Capture the cell that displays the provided text and extract its [X, Y] central coordinate. 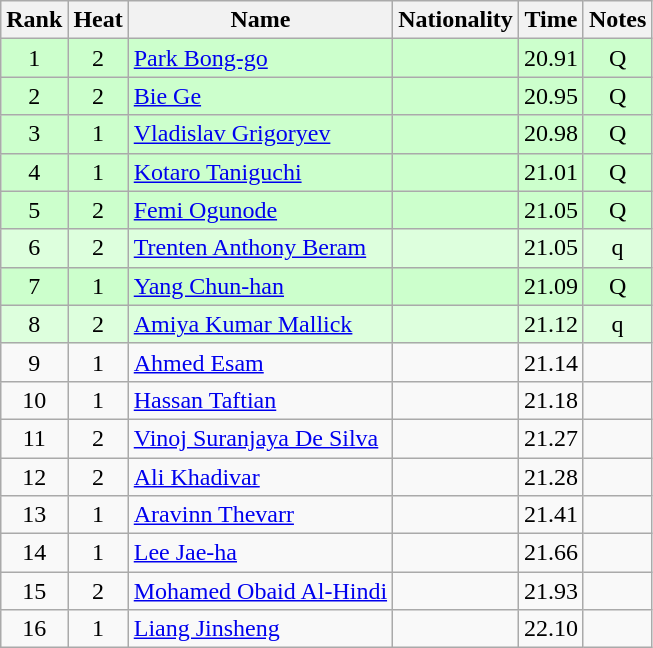
4 [34, 172]
11 [34, 438]
6 [34, 248]
Vladislav Grigoryev [260, 134]
Yang Chun-han [260, 286]
21.12 [550, 324]
Vinoj Suranjaya De Silva [260, 438]
15 [34, 591]
Rank [34, 20]
Kotaro Taniguchi [260, 172]
5 [34, 210]
20.95 [550, 96]
Hassan Taftian [260, 400]
21.93 [550, 591]
Nationality [456, 20]
Ali Khadivar [260, 477]
14 [34, 553]
Time [550, 20]
16 [34, 629]
21.27 [550, 438]
22.10 [550, 629]
21.09 [550, 286]
Notes [617, 20]
7 [34, 286]
Bie Ge [260, 96]
21.66 [550, 553]
21.14 [550, 362]
8 [34, 324]
Park Bong-go [260, 58]
Amiya Kumar Mallick [260, 324]
21.41 [550, 515]
Mohamed Obaid Al-Hindi [260, 591]
20.98 [550, 134]
Name [260, 20]
Liang Jinsheng [260, 629]
3 [34, 134]
13 [34, 515]
20.91 [550, 58]
21.18 [550, 400]
10 [34, 400]
12 [34, 477]
21.28 [550, 477]
Aravinn Thevarr [260, 515]
Ahmed Esam [260, 362]
Heat [98, 20]
Lee Jae-ha [260, 553]
9 [34, 362]
Femi Ogunode [260, 210]
21.01 [550, 172]
Trenten Anthony Beram [260, 248]
